Return (x, y) of the center of cell containing provided text 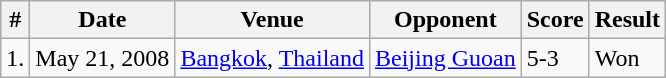
Date (102, 20)
1. (16, 58)
Opponent (445, 20)
Score (555, 20)
5-3 (555, 58)
Beijing Guoan (445, 58)
Won (627, 58)
# (16, 20)
Bangkok, Thailand (272, 58)
May 21, 2008 (102, 58)
Result (627, 20)
Venue (272, 20)
